For the text-containing cell, return its midpoint in (X, Y) coordinate format. 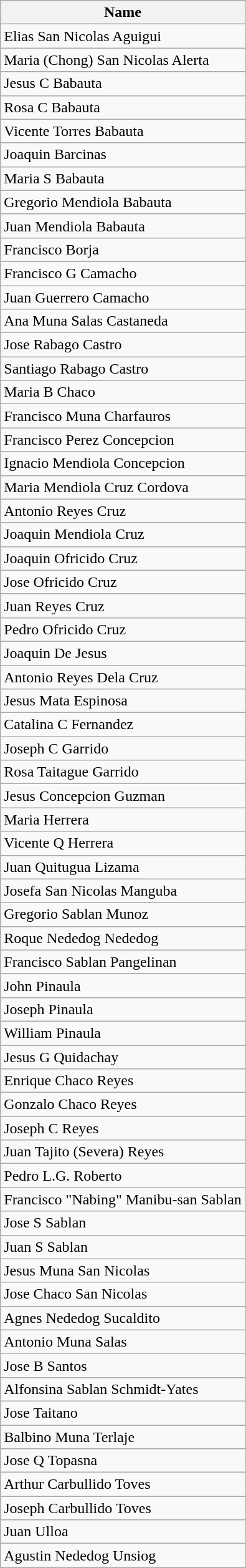
Juan Quitugua Lizama (123, 867)
Joaquin De Jesus (123, 653)
Maria Herrera (123, 820)
Joseph C Reyes (123, 1128)
John Pinaula (123, 985)
Jose Taitano (123, 1413)
Joaquin Mendiola Cruz (123, 535)
Josefa San Nicolas Manguba (123, 891)
Rosa Taitague Garrido (123, 772)
Vicente Torres Babauta (123, 131)
Roque Nededog Nededog (123, 938)
Gregorio Sablan Munoz (123, 914)
Juan Ulloa (123, 1532)
Francisco G Camacho (123, 273)
Joaquin Barcinas (123, 155)
Antonio Reyes Dela Cruz (123, 677)
Francisco "Nabing" Manibu-san Sablan (123, 1199)
Jose Ofricido Cruz (123, 582)
Santiago Rabago Castro (123, 369)
Jesus C Babauta (123, 84)
Jose Chaco San Nicolas (123, 1294)
Joseph C Garrido (123, 748)
Jesus Mata Espinosa (123, 701)
Ana Muna Salas Castaneda (123, 321)
Pedro Ofricido Cruz (123, 629)
Maria B Chaco (123, 392)
Joseph Pinaula (123, 1009)
Jose Rabago Castro (123, 345)
Jesus Concepcion Guzman (123, 796)
Joseph Carbullido Toves (123, 1508)
Alfonsina Sablan Schmidt-Yates (123, 1389)
Enrique Chaco Reyes (123, 1081)
Pedro L.G. Roberto (123, 1176)
Jose Q Topasna (123, 1461)
Francisco Muna Charfauros (123, 416)
Ignacio Mendiola Concepcion (123, 463)
Agnes Nededog Sucaldito (123, 1318)
Vicente Q Herrera (123, 843)
Elias San Nicolas Aguigui (123, 36)
Maria Mendiola Cruz Cordova (123, 487)
Catalina C Fernandez (123, 725)
Gonzalo Chaco Reyes (123, 1105)
Juan Guerrero Camacho (123, 298)
Balbino Muna Terlaje (123, 1436)
William Pinaula (123, 1033)
Jose S Sablan (123, 1223)
Juan Reyes Cruz (123, 606)
Juan Tajito (Severa) Reyes (123, 1152)
Maria S Babauta (123, 178)
Francisco Sablan Pangelinan (123, 962)
Juan Mendiola Babauta (123, 226)
Agustin Nededog Unsiog (123, 1556)
Jesus Muna San Nicolas (123, 1270)
Jose B Santos (123, 1365)
Joaquin Ofricido Cruz (123, 558)
Francisco Borja (123, 249)
Maria (Chong) San Nicolas Alerta (123, 60)
Antonio Muna Salas (123, 1342)
Jesus G Quidachay (123, 1057)
Antonio Reyes Cruz (123, 511)
Rosa C Babauta (123, 107)
Francisco Perez Concepcion (123, 440)
Name (123, 12)
Arthur Carbullido Toves (123, 1484)
Juan S Sablan (123, 1247)
Gregorio Mendiola Babauta (123, 202)
